Pinpoint the cell where the given text exists, returning its [X, Y] midpoint coordinate. 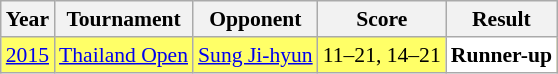
Runner-up [502, 55]
11–21, 14–21 [382, 55]
Year [28, 19]
Score [382, 19]
2015 [28, 55]
Result [502, 19]
Thailand Open [124, 55]
Tournament [124, 19]
Opponent [256, 19]
Sung Ji-hyun [256, 55]
